Return the (x, y) coordinate for the center point of the cell that contains the specified text.  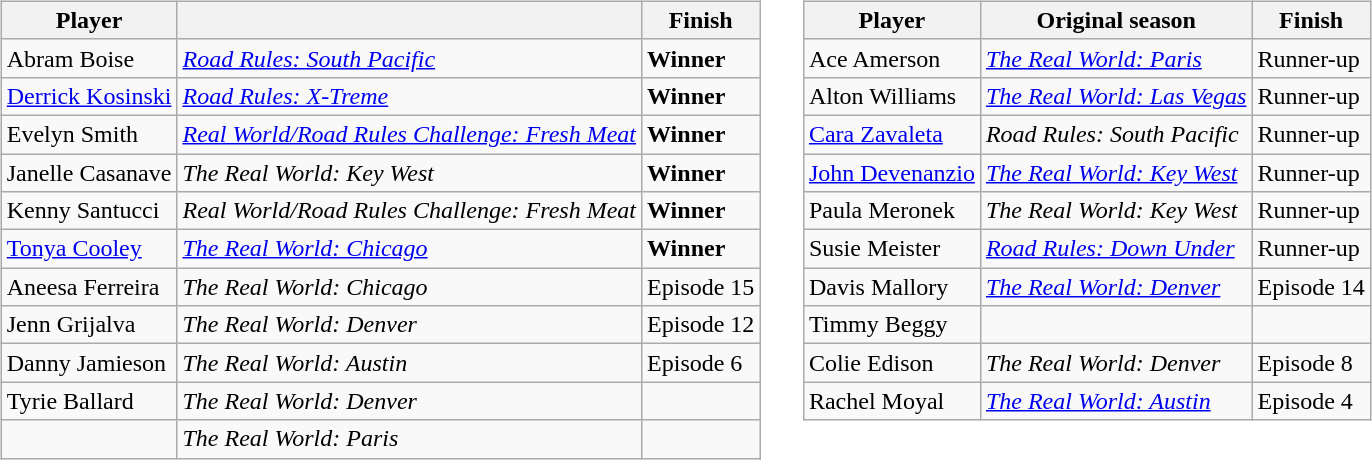
Episode 6 (701, 363)
Derrick Kosinski (89, 96)
Tyrie Ballard (89, 401)
Paula Meronek (892, 211)
The Real World: Las Vegas (1116, 96)
Evelyn Smith (89, 134)
Road Rules: X-Treme (410, 96)
Episode 4 (1311, 401)
Kenny Santucci (89, 211)
Ace Amerson (892, 58)
Episode 12 (701, 325)
Episode 14 (1311, 287)
John Devenanzio (892, 173)
Timmy Beggy (892, 325)
Road Rules: Down Under (1116, 249)
Cara Zavaleta (892, 134)
Abram Boise (89, 58)
Jenn Grijalva (89, 325)
Danny Jamieson (89, 363)
Episode 15 (701, 287)
Colie Edison (892, 363)
Susie Meister (892, 249)
Davis Mallory (892, 287)
Tonya Cooley (89, 249)
Aneesa Ferreira (89, 287)
Rachel Moyal (892, 401)
Original season (1116, 20)
Janelle Casanave (89, 173)
Episode 8 (1311, 363)
Alton Williams (892, 96)
